Locate the cell with the specified text and output its (X, Y) center coordinate. 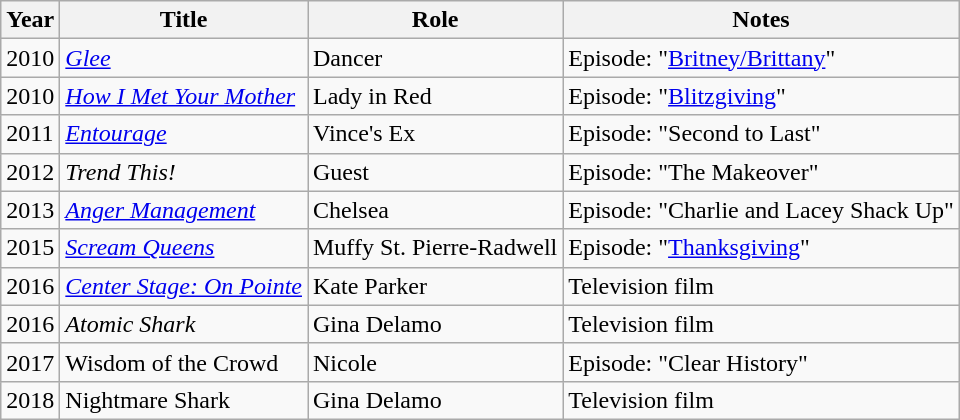
2018 (30, 400)
Episode: "Charlie and Lacey Shack Up" (762, 210)
2013 (30, 210)
Nightmare Shark (184, 400)
Title (184, 20)
Episode: "Britney/Brittany" (762, 58)
2015 (30, 248)
Nicole (436, 362)
2012 (30, 172)
Scream Queens (184, 248)
2017 (30, 362)
Episode: "The Makeover" (762, 172)
Anger Management (184, 210)
Episode: "Second to Last" (762, 134)
Year (30, 20)
2011 (30, 134)
Trend This! (184, 172)
Dancer (436, 58)
How I Met Your Mother (184, 96)
Episode: "Thanksgiving" (762, 248)
Guest (436, 172)
Center Stage: On Pointe (184, 286)
Role (436, 20)
Atomic Shark (184, 324)
Vince's Ex (436, 134)
Muffy St. Pierre-Radwell (436, 248)
Wisdom of the Crowd (184, 362)
Glee (184, 58)
Chelsea (436, 210)
Kate Parker (436, 286)
Entourage (184, 134)
Notes (762, 20)
Episode: "Clear History" (762, 362)
Lady in Red (436, 96)
Episode: "Blitzgiving" (762, 96)
